Extract the (X, Y) coordinate from the center of the cell holding the provided text.  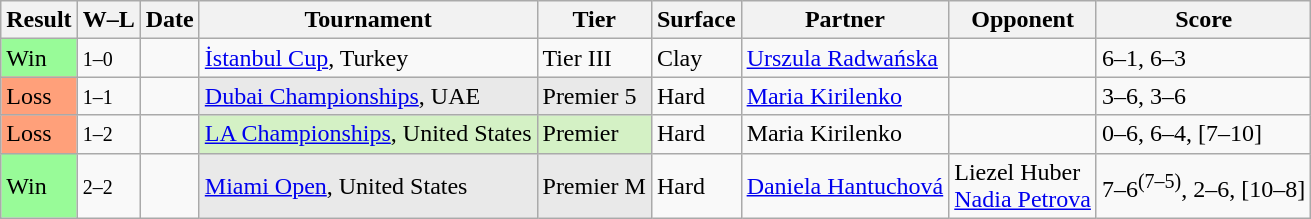
2–2 (108, 186)
LA Championships, United States (368, 134)
1–2 (108, 134)
Premier M (594, 186)
0–6, 6–4, [7–10] (1203, 134)
Daniela Hantuchová (845, 186)
1–1 (108, 96)
Result (39, 20)
Dubai Championships, UAE (368, 96)
Score (1203, 20)
W–L (108, 20)
Date (170, 20)
Surface (696, 20)
Urszula Radwańska (845, 58)
1–0 (108, 58)
Premier 5 (594, 96)
Premier (594, 134)
Miami Open, United States (368, 186)
6–1, 6–3 (1203, 58)
Tier (594, 20)
Partner (845, 20)
Tournament (368, 20)
Liezel Huber Nadia Petrova (1023, 186)
Clay (696, 58)
7–6(7–5), 2–6, [10–8] (1203, 186)
Opponent (1023, 20)
İstanbul Cup, Turkey (368, 58)
Tier III (594, 58)
3–6, 3–6 (1203, 96)
